Capture the cell that displays the provided text and extract its (x, y) central coordinate. 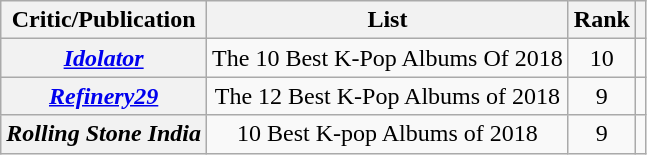
The 10 Best K-Pop Albums Of 2018 (388, 58)
The 12 Best K-Pop Albums of 2018 (388, 96)
10 Best K-pop Albums of 2018 (388, 134)
Rank (602, 20)
Critic/Publication (104, 20)
10 (602, 58)
Refinery29 (104, 96)
Idolator (104, 58)
Rolling Stone India (104, 134)
List (388, 20)
